Detect which cell encompasses the target text, then output its [X, Y] center coordinate. 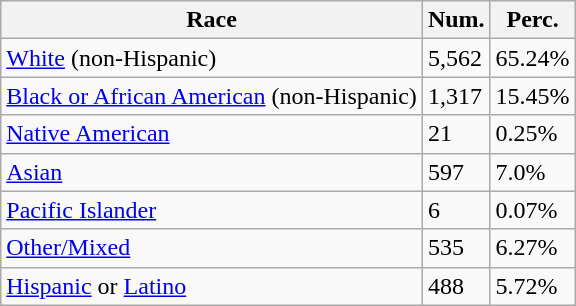
15.45% [532, 96]
597 [456, 172]
Num. [456, 20]
6.27% [532, 248]
Perc. [532, 20]
5.72% [532, 286]
535 [456, 248]
White (non-Hispanic) [212, 58]
Native American [212, 134]
Pacific Islander [212, 210]
1,317 [456, 96]
65.24% [532, 58]
Hispanic or Latino [212, 286]
5,562 [456, 58]
6 [456, 210]
Black or African American (non-Hispanic) [212, 96]
0.07% [532, 210]
488 [456, 286]
0.25% [532, 134]
7.0% [532, 172]
21 [456, 134]
Other/Mixed [212, 248]
Asian [212, 172]
Race [212, 20]
